Return the [X, Y] coordinate for the center point of the cell that contains the specified text.  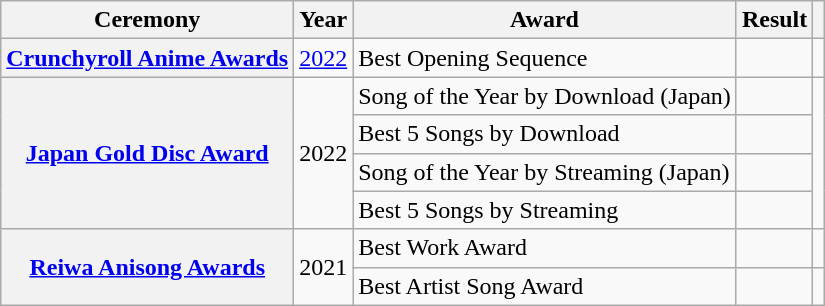
Award [545, 20]
Ceremony [148, 20]
Crunchyroll Anime Awards [148, 58]
Year [324, 20]
Song of the Year by Download (Japan) [545, 96]
Best Work Award [545, 248]
Song of the Year by Streaming (Japan) [545, 172]
2021 [324, 267]
Reiwa Anisong Awards [148, 267]
Japan Gold Disc Award [148, 153]
Best 5 Songs by Download [545, 134]
Best 5 Songs by Streaming [545, 210]
Best Artist Song Award [545, 286]
Best Opening Sequence [545, 58]
Result [774, 20]
